For the text-containing cell, return its midpoint in (X, Y) coordinate format. 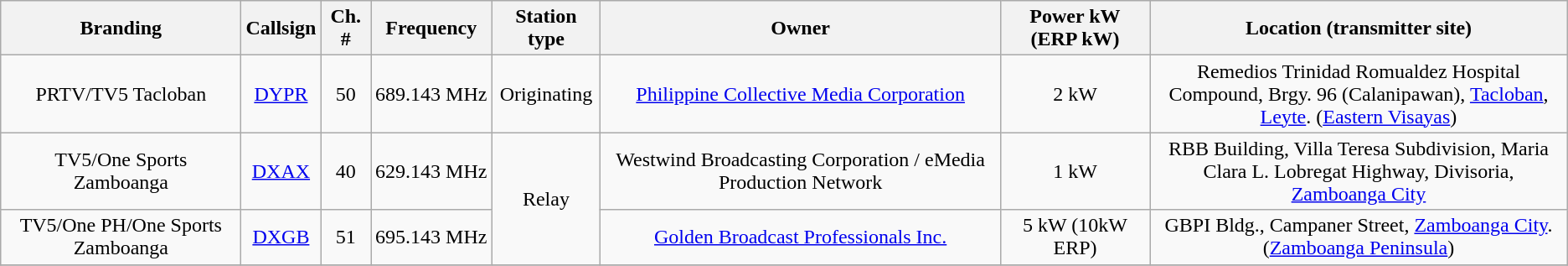
Power kW (ERP kW) (1075, 29)
Station type (546, 29)
Golden Broadcast Professionals Inc. (801, 237)
Callsign (281, 29)
Branding (121, 29)
DXGB (281, 237)
Remedios Trinidad Romualdez Hospital Compound, Brgy. 96 (Calanipawan), Tacloban, Leyte. (Eastern Visayas) (1359, 94)
629.143 MHz (431, 171)
689.143 MHz (431, 94)
TV5/One PH/One Sports Zamboanga (121, 237)
1 kW (1075, 171)
PRTV/TV5 Tacloban (121, 94)
51 (346, 237)
DYPR (281, 94)
Originating (546, 94)
TV5/One Sports Zamboanga (121, 171)
Frequency (431, 29)
Ch. # (346, 29)
2 kW (1075, 94)
Westwind Broadcasting Corporation / eMedia Production Network (801, 171)
40 (346, 171)
Owner (801, 29)
Philippine Collective Media Corporation (801, 94)
5 kW (10kW ERP) (1075, 237)
695.143 MHz (431, 237)
DXAX (281, 171)
GBPI Bldg., Campaner Street, Zamboanga City. (Zamboanga Peninsula) (1359, 237)
50 (346, 94)
Location (transmitter site) (1359, 29)
Relay (546, 198)
RBB Building, Villa Teresa Subdivision, Maria Clara L. Lobregat Highway, Divisoria, Zamboanga City (1359, 171)
